Find where the given text appears and provide that cell's center as [X, Y] coordinate. 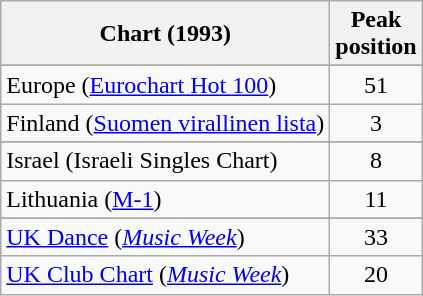
Israel (Israeli Singles Chart) [166, 161]
20 [376, 275]
8 [376, 161]
3 [376, 123]
33 [376, 237]
UK Club Chart (Music Week) [166, 275]
Chart (1993) [166, 34]
11 [376, 199]
51 [376, 85]
Finland (Suomen virallinen lista) [166, 123]
Peakposition [376, 34]
Europe (Eurochart Hot 100) [166, 85]
UK Dance (Music Week) [166, 237]
Lithuania (M-1) [166, 199]
